Extract the (X, Y) coordinate from the center of the cell holding the provided text.  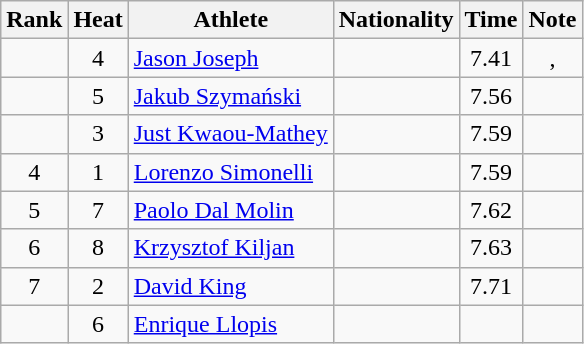
7.63 (491, 248)
3 (98, 134)
Nationality (396, 20)
7.62 (491, 210)
Athlete (230, 20)
1 (98, 172)
Time (491, 20)
David King (230, 286)
2 (98, 286)
, (552, 58)
7.41 (491, 58)
Jason Joseph (230, 58)
7.71 (491, 286)
Rank (34, 20)
Note (552, 20)
Jakub Szymański (230, 96)
Paolo Dal Molin (230, 210)
8 (98, 248)
Heat (98, 20)
7.56 (491, 96)
Enrique Llopis (230, 324)
Lorenzo Simonelli (230, 172)
Just Kwaou-Mathey (230, 134)
Krzysztof Kiljan (230, 248)
